Locate the cell with the specified text and output its [x, y] center coordinate. 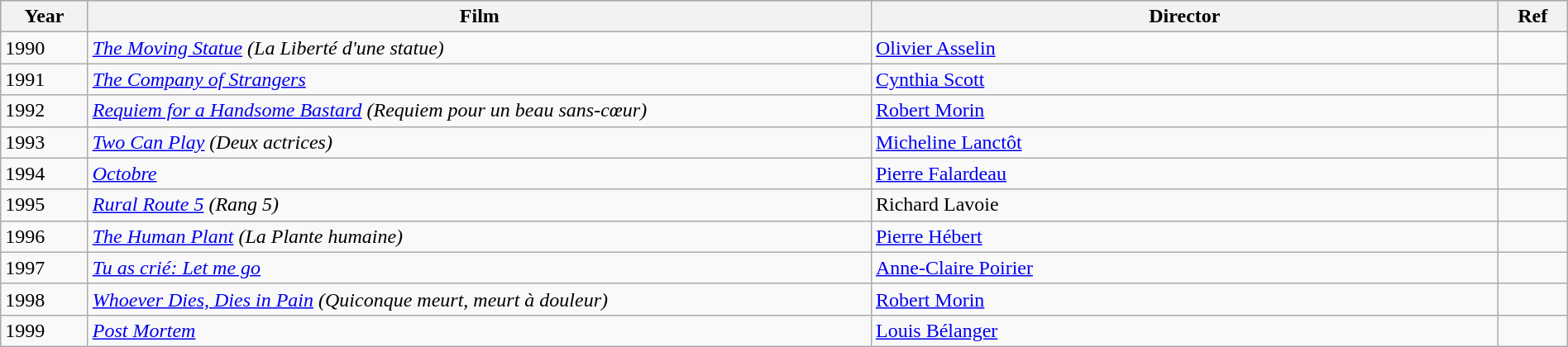
Tu as crié: Let me go [480, 268]
Director [1184, 17]
Whoever Dies, Dies in Pain (Quiconque meurt, meurt à douleur) [480, 299]
Post Mortem [480, 330]
Richard Lavoie [1184, 205]
The Company of Strangers [480, 79]
Requiem for a Handsome Bastard (Requiem pour un beau sans-cœur) [480, 111]
Rural Route 5 (Rang 5) [480, 205]
Anne-Claire Poirier [1184, 268]
Micheline Lanctôt [1184, 142]
1997 [45, 268]
1999 [45, 330]
Louis Bélanger [1184, 330]
1995 [45, 205]
Olivier Asselin [1184, 48]
1990 [45, 48]
Pierre Hébert [1184, 236]
The Moving Statue (La Liberté d'une statue) [480, 48]
Two Can Play (Deux actrices) [480, 142]
1998 [45, 299]
Ref [1532, 17]
1996 [45, 236]
1992 [45, 111]
Film [480, 17]
Year [45, 17]
The Human Plant (La Plante humaine) [480, 236]
1993 [45, 142]
Octobre [480, 173]
1991 [45, 79]
Pierre Falardeau [1184, 173]
Cynthia Scott [1184, 79]
1994 [45, 173]
